Locate the cell with the specified text and output its (x, y) center coordinate. 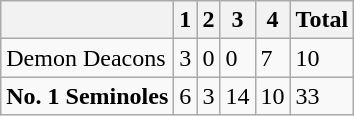
4 (272, 20)
1 (186, 20)
33 (322, 96)
No. 1 Seminoles (88, 96)
6 (186, 96)
7 (272, 58)
2 (208, 20)
Total (322, 20)
14 (238, 96)
Demon Deacons (88, 58)
